Search for the cell housing the specified text and yield its (x, y) center coordinate. 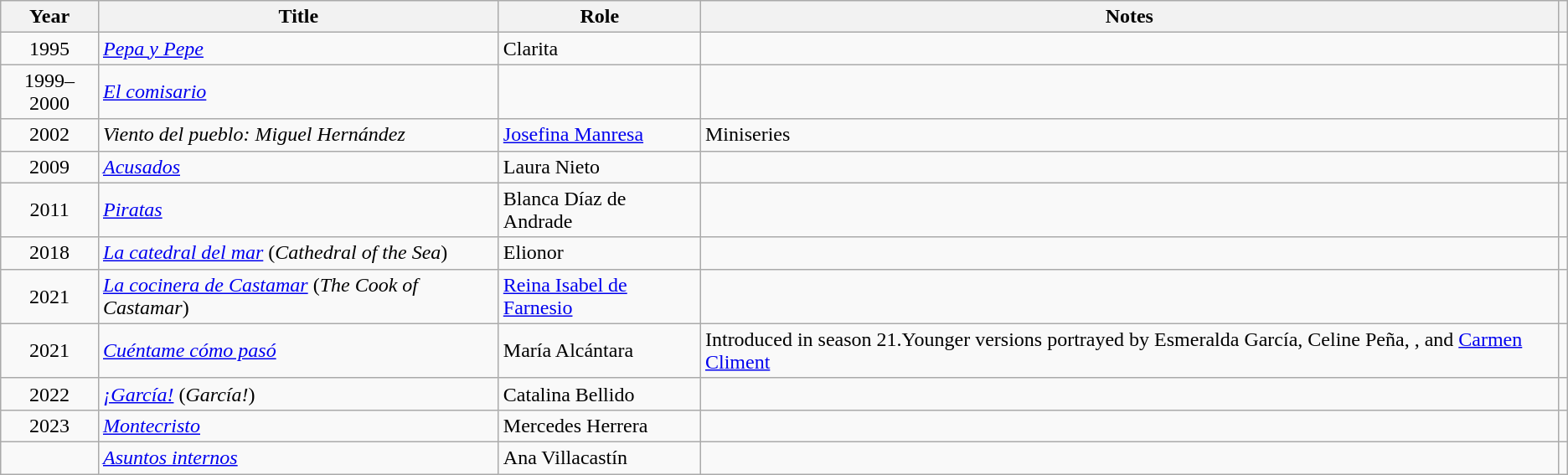
Laura Nieto (600, 167)
2002 (50, 135)
Mercedes Herrera (600, 426)
Montecristo (298, 426)
2022 (50, 394)
Acusados (298, 167)
La catedral del mar (Cathedral of the Sea) (298, 253)
Year (50, 17)
Notes (1129, 17)
Cuéntame cómo pasó (298, 350)
Reina Isabel de Farnesio (600, 297)
María Alcántara (600, 350)
2018 (50, 253)
Role (600, 17)
2011 (50, 209)
Title (298, 17)
Clarita (600, 49)
Blanca Díaz de Andrade (600, 209)
1999–2000 (50, 92)
Elionor (600, 253)
Piratas (298, 209)
¡García! (García!) (298, 394)
Miniseries (1129, 135)
Ana Villacastín (600, 457)
Asuntos internos (298, 457)
Introduced in season 21.Younger versions portrayed by Esmeralda García, Celine Peña, , and Carmen Climent (1129, 350)
2023 (50, 426)
Josefina Manresa (600, 135)
La cocinera de Castamar (The Cook of Castamar) (298, 297)
El comisario (298, 92)
2009 (50, 167)
Pepa y Pepe (298, 49)
Viento del pueblo: Miguel Hernández (298, 135)
Catalina Bellido (600, 394)
1995 (50, 49)
